Find where the given text appears and provide that cell's center as (X, Y) coordinate. 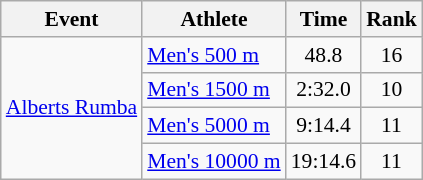
48.8 (324, 55)
Alberts Rumba (72, 108)
2:32.0 (324, 90)
Men's 5000 m (214, 126)
Athlete (214, 19)
Rank (392, 19)
10 (392, 90)
19:14.6 (324, 162)
Men's 10000 m (214, 162)
Event (72, 19)
Men's 500 m (214, 55)
9:14.4 (324, 126)
Time (324, 19)
16 (392, 55)
Men's 1500 m (214, 90)
